Output the (X, Y) coordinate of the center of the cell containing the given text.  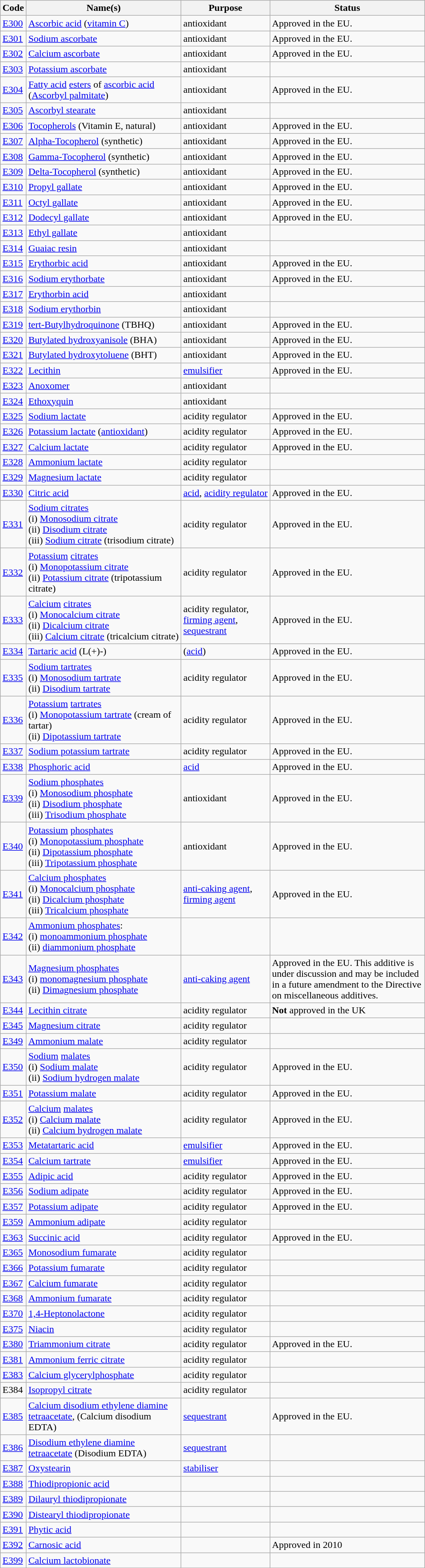
E300 (13, 23)
E349 (13, 1041)
E332 (13, 572)
E389 (13, 1499)
E390 (13, 1514)
Potassium citrates(i) Monopotassium citrate(ii) Potassium citrate (tripotassium citrate) (104, 572)
E337 (13, 751)
E399 (13, 1560)
Distearyl thiodipropionate (104, 1514)
Calcium citrates(i) Monocalcium citrate(ii) Dicalcium citrate(iii) Calcium citrate (tricalcium citrate) (104, 620)
E315 (13, 263)
Ammonium fumarate (104, 1298)
E320 (13, 340)
Potassium fumarate (104, 1268)
E302 (13, 54)
Erythorbic acid (104, 263)
Carnosic acid (104, 1545)
Calcium lactobionate (104, 1560)
E366 (13, 1268)
E353 (13, 1145)
Fatty acid esters of ascorbic acid (Ascorbyl palmitate) (104, 90)
E370 (13, 1314)
E309 (13, 171)
acidity regulator,firming agent,sequestrant (226, 620)
Niacin (104, 1329)
Sodium erythorbate (104, 279)
E338 (13, 767)
Octyl gallate (104, 202)
E363 (13, 1237)
Sodium adipate (104, 1191)
Magnesium lactate (104, 478)
Oxystearin (104, 1468)
E383 (13, 1375)
E355 (13, 1176)
Triammonium citrate (104, 1344)
Ammonium lactate (104, 462)
E321 (13, 355)
Guaiac resin (104, 248)
1,4-Heptonolactone (104, 1314)
Monosodium fumarate (104, 1252)
acid, acidity regulator (226, 493)
E324 (13, 401)
Purpose (226, 8)
Alpha-Tocopherol (synthetic) (104, 141)
Phosphoric acid (104, 767)
Thiodipropionic acid (104, 1484)
Approved in 2010 (347, 1545)
Sodium ascorbate (104, 39)
E322 (13, 370)
E323 (13, 386)
E316 (13, 279)
Status (347, 8)
E357 (13, 1207)
E304 (13, 90)
Ammonium ferric citrate (104, 1360)
E387 (13, 1468)
Tartaric acid (L(+)-) (104, 651)
Ascorbyl stearate (104, 110)
Magnesium citrate (104, 1026)
E380 (13, 1344)
E391 (13, 1529)
E367 (13, 1283)
E339 (13, 798)
Delta-Tocopherol (synthetic) (104, 171)
E351 (13, 1093)
E388 (13, 1484)
Dodecyl gallate (104, 218)
Succinic acid (104, 1237)
Magnesium phosphates(i) monomagnesium phosphate(ii) Dimagnesium phosphate (104, 979)
Potassium phosphates(i) Monopotassium phosphate(ii) Dipotassium phosphate(iii) Tripotassium phosphate (104, 846)
Sodium citrates(i) Monosodium citrate(ii) Disodium citrate(iii) Sodium citrate (trisodium citrate) (104, 525)
Not approved in the UK (347, 1011)
Sodium malates(i) Sodium malate(ii) Sodium hydrogen malate (104, 1067)
Sodium tartrates(i) Monosodium tartrate(ii) Disodium tartrate (104, 678)
Anoxomer (104, 386)
Potassium malate (104, 1093)
E356 (13, 1191)
E318 (13, 309)
E313 (13, 233)
Dilauryl thiodipropionate (104, 1499)
E307 (13, 141)
Ascorbic acid (vitamin C) (104, 23)
E317 (13, 294)
Potassium tartrates(i) Monopotassium tartrate (cream of tartar)(ii) Dipotassium tartrate (104, 720)
E354 (13, 1161)
Butylated hydroxyanisole (BHA) (104, 340)
Ammonium adipate (104, 1222)
E311 (13, 202)
acid (226, 767)
(acid) (226, 651)
Calcium disodium ethylene diamine tetraacetate, (Calcium disodium EDTA) (104, 1416)
E305 (13, 110)
Calcium phosphates(i) Monocalcium phosphate(ii) Dicalcium phosphate(iii) Tricalcium phosphate (104, 894)
E331 (13, 525)
Sodium phosphates(i) Monosodium phosphate(ii) Disodium phosphate(iii) Trisodium phosphate (104, 798)
E386 (13, 1448)
E340 (13, 846)
Approved in the EU. This additive is under discussion and may be included in a future amendment to the Directive on miscellaneous additives. (347, 979)
Potassium lactate (antioxidant) (104, 431)
E303 (13, 69)
E325 (13, 416)
E326 (13, 431)
Ammonium phosphates:(i) monoammonium phosphate(ii) diammonium phosphate (104, 936)
Calcium lactate (104, 447)
E328 (13, 462)
Ammonium malate (104, 1041)
E334 (13, 651)
E335 (13, 678)
E301 (13, 39)
E345 (13, 1026)
Sodium lactate (104, 416)
Calcium fumarate (104, 1283)
Adipic acid (104, 1176)
E368 (13, 1298)
Erythorbin acid (104, 294)
E306 (13, 126)
Sodium potassium tartrate (104, 751)
E385 (13, 1416)
Code (13, 8)
Propyl gallate (104, 187)
Potassium ascorbate (104, 69)
Ethoxyquin (104, 401)
E375 (13, 1329)
E343 (13, 979)
Sodium erythorbin (104, 309)
E381 (13, 1360)
Butylated hydroxytoluene (BHT) (104, 355)
Calcium glycerylphosphate (104, 1375)
E384 (13, 1390)
E359 (13, 1222)
E350 (13, 1067)
E312 (13, 218)
E310 (13, 187)
Lecithin (104, 370)
tert-Butylhydroquinone (TBHQ) (104, 325)
E336 (13, 720)
Potassium adipate (104, 1207)
E308 (13, 156)
E333 (13, 620)
Tocopherols (Vitamin E, natural) (104, 126)
E392 (13, 1545)
stabiliser (226, 1468)
Metatartaric acid (104, 1145)
E329 (13, 478)
Calcium ascorbate (104, 54)
E342 (13, 936)
Disodium ethylene diamine tetraacetate (Disodium EDTA) (104, 1448)
E341 (13, 894)
Citric acid (104, 493)
Lecithin citrate (104, 1011)
Name(s) (104, 8)
E365 (13, 1252)
anti-caking agent,firming agent (226, 894)
E314 (13, 248)
E327 (13, 447)
Isopropyl citrate (104, 1390)
Ethyl gallate (104, 233)
Calcium tartrate (104, 1161)
anti-caking agent (226, 979)
Gamma-Tocopherol (synthetic) (104, 156)
Phytic acid (104, 1529)
E344 (13, 1011)
Calcium malates(i) Calcium malate(ii) Calcium hydrogen malate (104, 1119)
E352 (13, 1119)
E319 (13, 325)
E330 (13, 493)
